Scan for the cell matching the given text and deliver its [X, Y] coordinate at center. 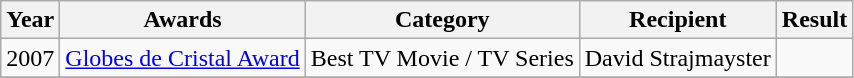
Best TV Movie / TV Series [442, 58]
Globes de Cristal Award [182, 58]
Recipient [678, 20]
Category [442, 20]
David Strajmayster [678, 58]
Year [30, 20]
Awards [182, 20]
2007 [30, 58]
Result [814, 20]
